Return (x, y) of the center of cell containing provided text 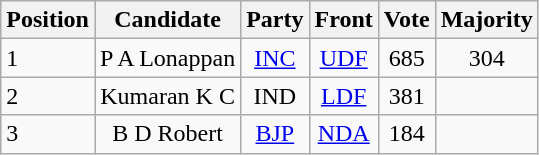
685 (406, 58)
INC (275, 58)
381 (406, 96)
P A Lonappan (167, 58)
NDA (344, 134)
Candidate (167, 20)
UDF (344, 58)
Position (48, 20)
BJP (275, 134)
Majority (486, 20)
184 (406, 134)
Kumaran K C (167, 96)
B D Robert (167, 134)
Front (344, 20)
1 (48, 58)
LDF (344, 96)
3 (48, 134)
2 (48, 96)
IND (275, 96)
Party (275, 20)
304 (486, 58)
Vote (406, 20)
